From the cell containing the given text, extract its center point as (X, Y) coordinate. 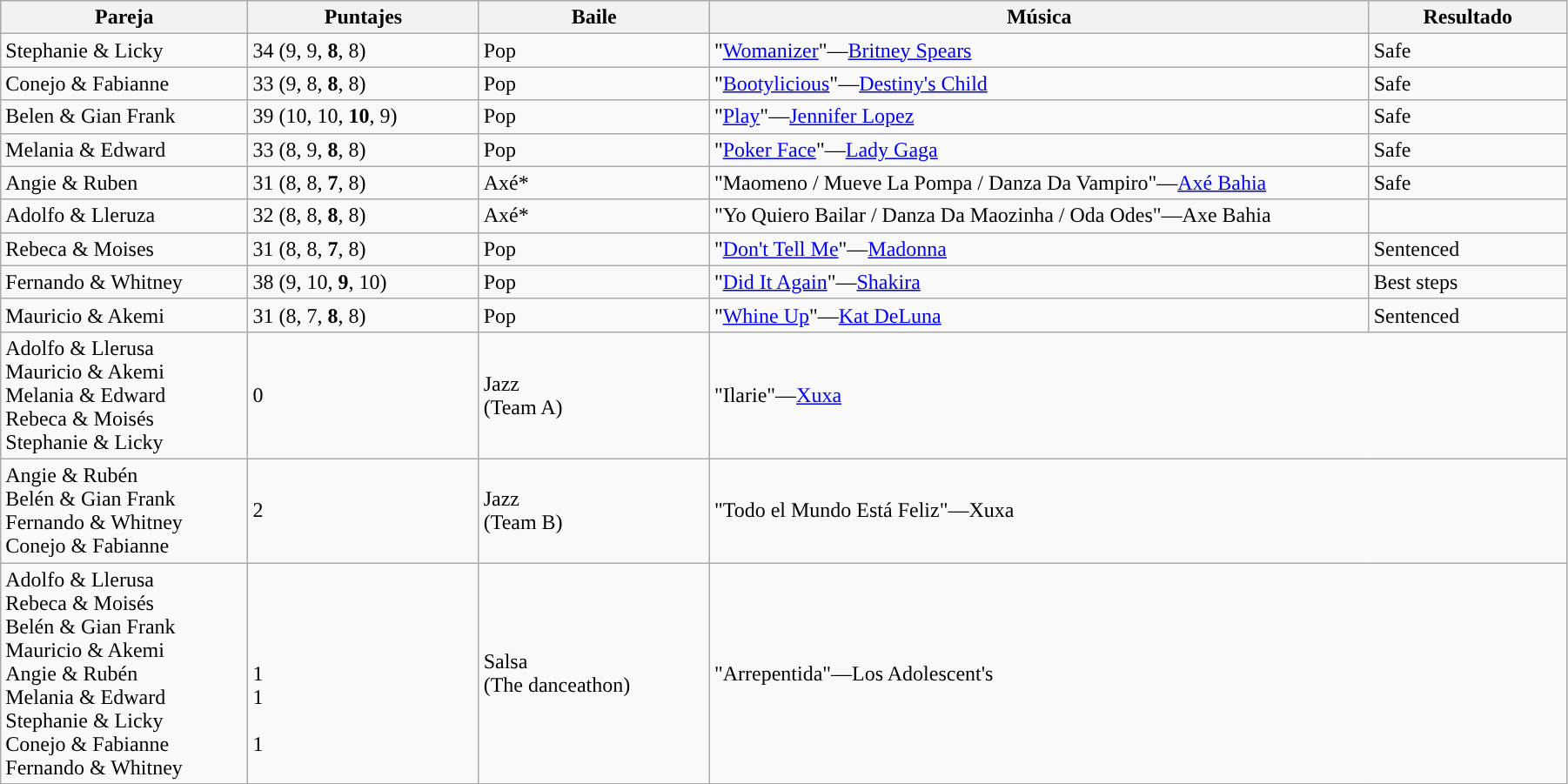
32 (8, 8, 8, 8) (364, 216)
Conejo & Fabianne (124, 84)
0 (364, 395)
Fernando & Whitney (124, 282)
Baile (593, 17)
Belen & Gian Frank (124, 117)
2 (364, 510)
Adolfo & LlerusaMauricio & AkemiMelania & EdwardRebeca & MoisésStephanie & Licky (124, 395)
Adolfo & Lleruza (124, 216)
"Yo Quiero Bailar / Danza Da Maozinha / Oda Odes"—Axe Bahia (1039, 216)
Música (1039, 17)
"Womanizer"—Britney Spears (1039, 50)
"Poker Face"—Lady Gaga (1039, 150)
"Did It Again"—Shakira (1039, 282)
39 (10, 10, 10, 9) (364, 117)
Best steps (1467, 282)
Jazz(Team B) (593, 510)
33 (8, 9, 8, 8) (364, 150)
Jazz(Team A) (593, 395)
38 (9, 10, 9, 10) (364, 282)
"Ilarie"—Xuxa (1138, 395)
Angie & RubénBelén & Gian FrankFernando & WhitneyConejo & Fabianne (124, 510)
Pareja (124, 17)
Resultado (1467, 17)
"Arrepentida"—Los Adolescent's (1138, 673)
Rebeca & Moises (124, 249)
Puntajes (364, 17)
Angie & Ruben (124, 183)
"Maomeno / Mueve La Pompa / Danza Da Vampiro"—Axé Bahia (1039, 183)
111 (364, 673)
Adolfo & LlerusaRebeca & MoisésBelén & Gian FrankMauricio & AkemiAngie & RubénMelania & EdwardStephanie & LickyConejo & FabianneFernando & Whitney (124, 673)
33 (9, 8, 8, 8) (364, 84)
"Play"—Jennifer Lopez (1039, 117)
Stephanie & Licky (124, 50)
"Todo el Mundo Está Feliz"—Xuxa (1138, 510)
"Bootylicious"—Destiny's Child (1039, 84)
Salsa(The danceathon) (593, 673)
Melania & Edward (124, 150)
31 (8, 7, 8, 8) (364, 315)
Mauricio & Akemi (124, 315)
"Whine Up"—Kat DeLuna (1039, 315)
34 (9, 9, 8, 8) (364, 50)
"Don't Tell Me"—Madonna (1039, 249)
